From the cell containing the given text, extract its center point as (X, Y) coordinate. 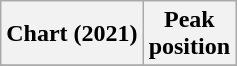
Peakposition (189, 34)
Chart (2021) (72, 34)
